Find where the given text appears and provide that cell's center as (X, Y) coordinate. 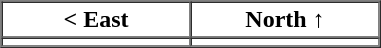
< East (96, 20)
North ↑ (284, 20)
